Scan for the cell matching the given text and deliver its (x, y) coordinate at center. 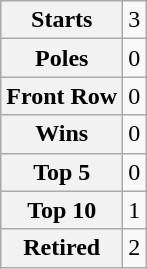
2 (134, 248)
Retired (62, 248)
Wins (62, 134)
Front Row (62, 96)
3 (134, 20)
1 (134, 210)
Top 10 (62, 210)
Top 5 (62, 172)
Starts (62, 20)
Poles (62, 58)
